Capture the cell that displays the provided text and extract its [X, Y] central coordinate. 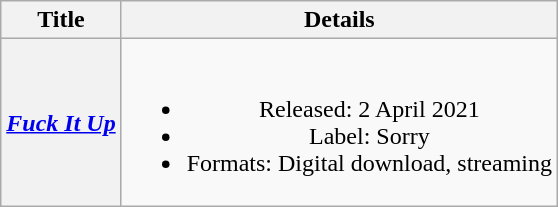
Details [339, 20]
Released: 2 April 2021Label: SorryFormats: Digital download, streaming [339, 122]
Title [61, 20]
Fuck It Up [61, 122]
